For the text-containing cell, return its midpoint in [X, Y] coordinate format. 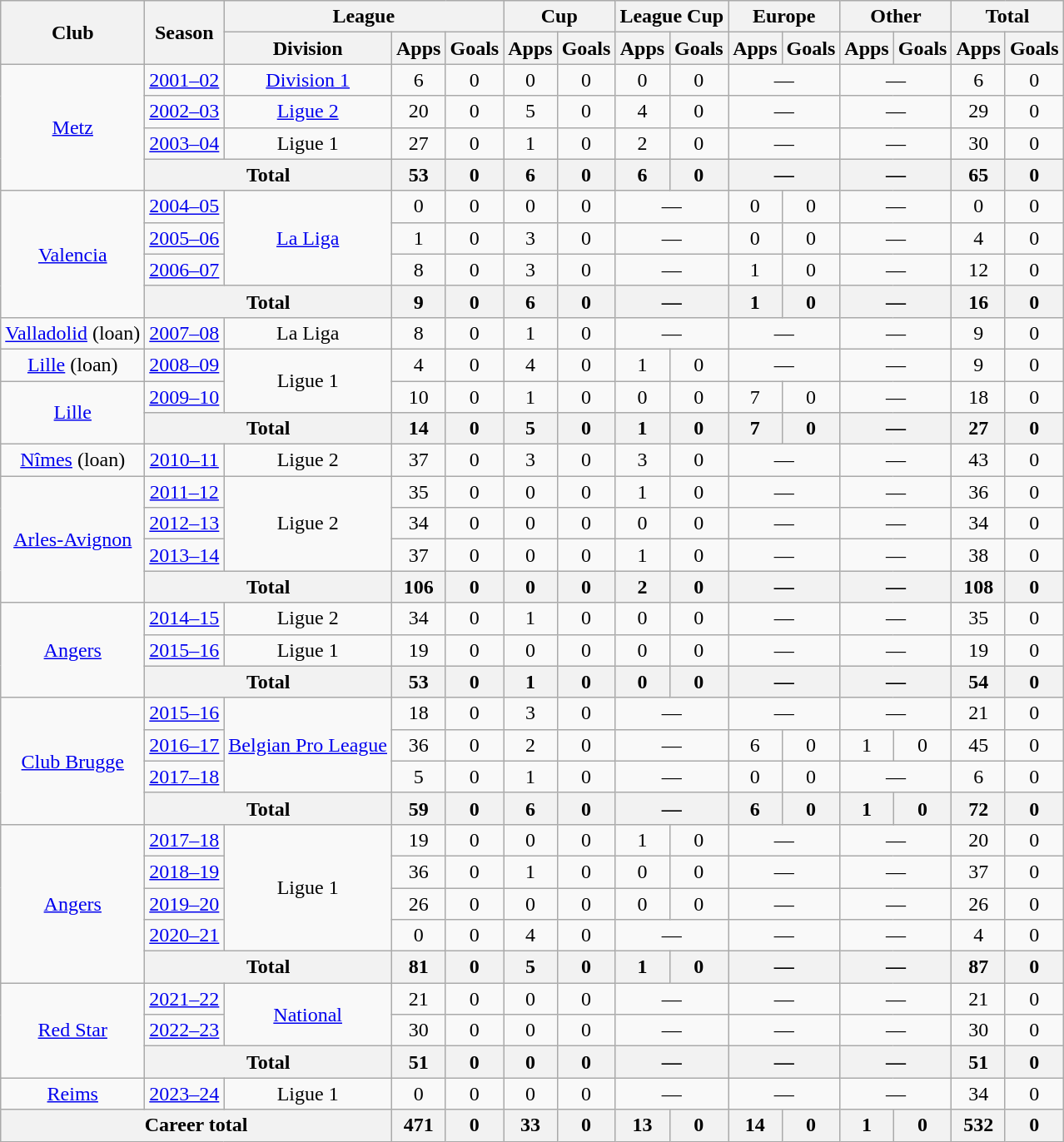
2003–04 [185, 143]
League Cup [672, 17]
Other [896, 17]
2016–17 [185, 745]
2002–03 [185, 112]
471 [419, 1125]
2020–21 [185, 936]
29 [978, 112]
106 [419, 587]
Club [73, 32]
Red Star [73, 1030]
2006–07 [185, 270]
Belgian Pro League [308, 745]
43 [978, 460]
2018–19 [185, 871]
13 [643, 1125]
2001–02 [185, 80]
2014–15 [185, 618]
2022–23 [185, 1030]
2019–20 [185, 903]
National [308, 1015]
Lille (loan) [73, 365]
87 [978, 967]
Reims [73, 1094]
2021–22 [185, 999]
2023–24 [185, 1094]
Europe [784, 17]
2012–13 [185, 524]
2010–11 [185, 460]
33 [530, 1125]
2007–08 [185, 333]
Arles-Avignon [73, 539]
16 [978, 301]
Lille [73, 413]
38 [978, 555]
10 [419, 397]
Division [308, 48]
2004–05 [185, 206]
Valladolid (loan) [73, 333]
Nîmes (loan) [73, 460]
54 [978, 682]
59 [419, 808]
12 [978, 270]
Cup [559, 17]
72 [978, 808]
Valencia [73, 254]
532 [978, 1125]
2009–10 [185, 397]
Career total [196, 1125]
2013–14 [185, 555]
81 [419, 967]
65 [978, 175]
2011–12 [185, 492]
2005–06 [185, 238]
Division 1 [308, 80]
Club Brugge [73, 761]
Metz [73, 127]
League [364, 17]
108 [978, 587]
45 [978, 745]
2008–09 [185, 365]
Season [185, 32]
